Locate the cell with the specified text and output its [x, y] center coordinate. 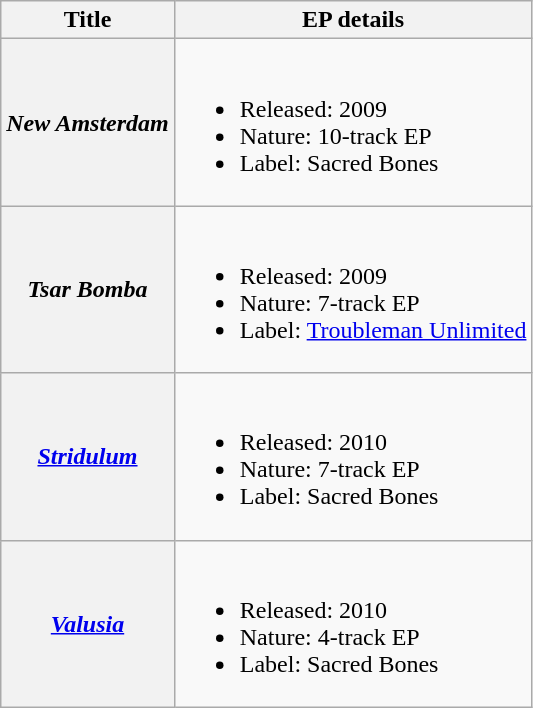
New Amsterdam [88, 122]
EP details [353, 20]
Released: 2009Nature: 10-track EPLabel: Sacred Bones [353, 122]
Released: 2010Nature: 7-track EPLabel: Sacred Bones [353, 456]
Stridulum [88, 456]
Valusia [88, 624]
Title [88, 20]
Released: 2009Nature: 7-track EPLabel: Troubleman Unlimited [353, 290]
Released: 2010Nature: 4-track EPLabel: Sacred Bones [353, 624]
Tsar Bomba [88, 290]
